For the text-containing cell, return its midpoint in (x, y) coordinate format. 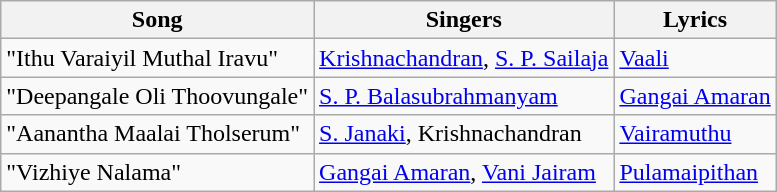
Gangai Amaran (695, 96)
"Ithu Varaiyil Muthal Iravu" (158, 58)
Gangai Amaran, Vani Jairam (464, 172)
Pulamaipithan (695, 172)
Singers (464, 20)
"Aanantha Maalai Tholserum" (158, 134)
Lyrics (695, 20)
S. P. Balasubrahmanyam (464, 96)
"Deepangale Oli Thoovungale" (158, 96)
Krishnachandran, S. P. Sailaja (464, 58)
"Vizhiye Nalama" (158, 172)
Song (158, 20)
Vaali (695, 58)
S. Janaki, Krishnachandran (464, 134)
Vairamuthu (695, 134)
